Scan for the cell matching the given text and deliver its (x, y) coordinate at center. 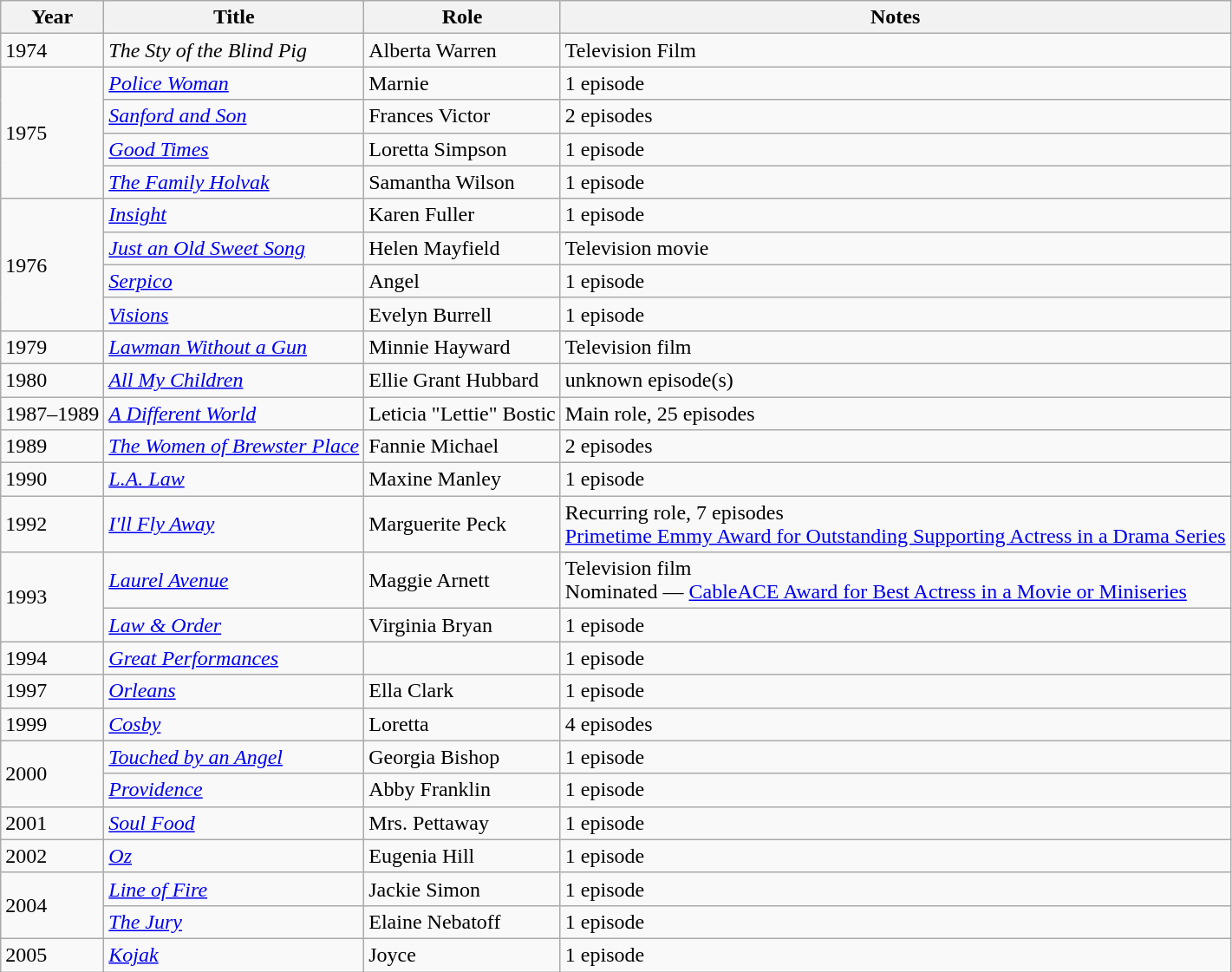
Cosby (234, 724)
Angel (463, 281)
Fannie Michael (463, 447)
unknown episode(s) (895, 380)
1993 (52, 597)
4 episodes (895, 724)
The Sty of the Blind Pig (234, 50)
Frances Victor (463, 116)
Law & Order (234, 625)
Line of Fire (234, 889)
L.A. Law (234, 479)
Maxine Manley (463, 479)
Alberta Warren (463, 50)
1999 (52, 724)
1992 (52, 524)
Television film (895, 347)
1997 (52, 691)
Recurring role, 7 episodesPrimetime Emmy Award for Outstanding Supporting Actress in a Drama Series (895, 524)
2004 (52, 905)
Television filmNominated — CableACE Award for Best Actress in a Movie or Miniseries (895, 581)
Marguerite Peck (463, 524)
I'll Fly Away (234, 524)
Loretta Simpson (463, 149)
Eugenia Hill (463, 856)
Visions (234, 314)
The Family Holvak (234, 182)
Evelyn Burrell (463, 314)
Serpico (234, 281)
All My Children (234, 380)
1975 (52, 133)
Samantha Wilson (463, 182)
Helen Mayfield (463, 248)
Minnie Hayward (463, 347)
2002 (52, 856)
Joyce (463, 955)
2000 (52, 773)
Orleans (234, 691)
Elaine Nebatoff (463, 922)
Touched by an Angel (234, 757)
Television movie (895, 248)
1976 (52, 264)
Mrs. Pettaway (463, 823)
Title (234, 17)
Ellie Grant Hubbard (463, 380)
Just an Old Sweet Song (234, 248)
Oz (234, 856)
The Jury (234, 922)
Jackie Simon (463, 889)
Maggie Arnett (463, 581)
Notes (895, 17)
2005 (52, 955)
Abby Franklin (463, 790)
Leticia "Lettie" Bostic (463, 414)
1979 (52, 347)
Sanford and Son (234, 116)
1990 (52, 479)
Ella Clark (463, 691)
1989 (52, 447)
1987–1989 (52, 414)
Laurel Avenue (234, 581)
1974 (52, 50)
Television Film (895, 50)
Virginia Bryan (463, 625)
1980 (52, 380)
2001 (52, 823)
Insight (234, 215)
Kojak (234, 955)
Marnie (463, 83)
Great Performances (234, 658)
Providence (234, 790)
A Different World (234, 414)
Georgia Bishop (463, 757)
Role (463, 17)
1994 (52, 658)
Good Times (234, 149)
Year (52, 17)
Police Woman (234, 83)
Loretta (463, 724)
Lawman Without a Gun (234, 347)
Main role, 25 episodes (895, 414)
The Women of Brewster Place (234, 447)
Karen Fuller (463, 215)
Soul Food (234, 823)
